Scan for the cell matching the given text and deliver its (X, Y) coordinate at center. 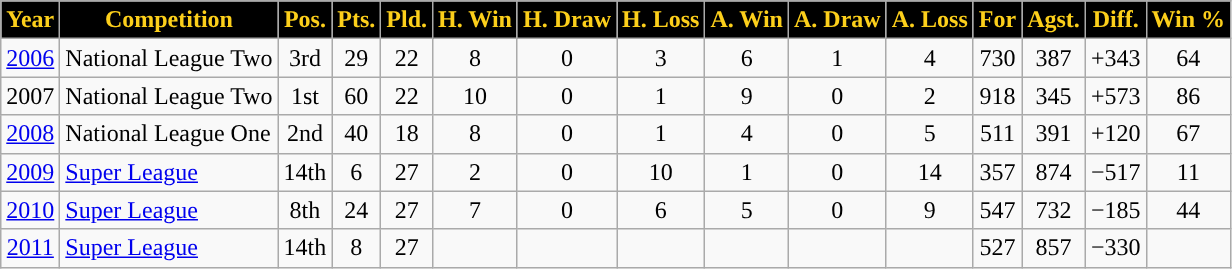
8th (305, 210)
Pos. (305, 20)
H. Win (476, 20)
For (997, 20)
86 (1188, 96)
A. Draw (837, 20)
732 (1054, 210)
2006 (30, 58)
A. Loss (930, 20)
357 (997, 172)
Diff. (1116, 20)
Agst. (1054, 20)
547 (997, 210)
7 (476, 210)
2008 (30, 134)
527 (997, 248)
Pld. (407, 20)
Year (30, 20)
511 (997, 134)
3rd (305, 58)
+343 (1116, 58)
+120 (1116, 134)
2009 (30, 172)
−517 (1116, 172)
874 (1054, 172)
391 (1054, 134)
Win % (1188, 20)
H. Loss (660, 20)
2007 (30, 96)
Competition (169, 20)
40 (356, 134)
24 (356, 210)
29 (356, 58)
345 (1054, 96)
2011 (30, 248)
3 (660, 58)
857 (1054, 248)
67 (1188, 134)
A. Win (747, 20)
Pts. (356, 20)
730 (997, 58)
National League One (169, 134)
2010 (30, 210)
60 (356, 96)
−330 (1116, 248)
−185 (1116, 210)
14 (930, 172)
11 (1188, 172)
387 (1054, 58)
1st (305, 96)
+573 (1116, 96)
64 (1188, 58)
44 (1188, 210)
18 (407, 134)
2nd (305, 134)
H. Draw (566, 20)
918 (997, 96)
